Pinpoint the cell where the given text exists, returning its (X, Y) midpoint coordinate. 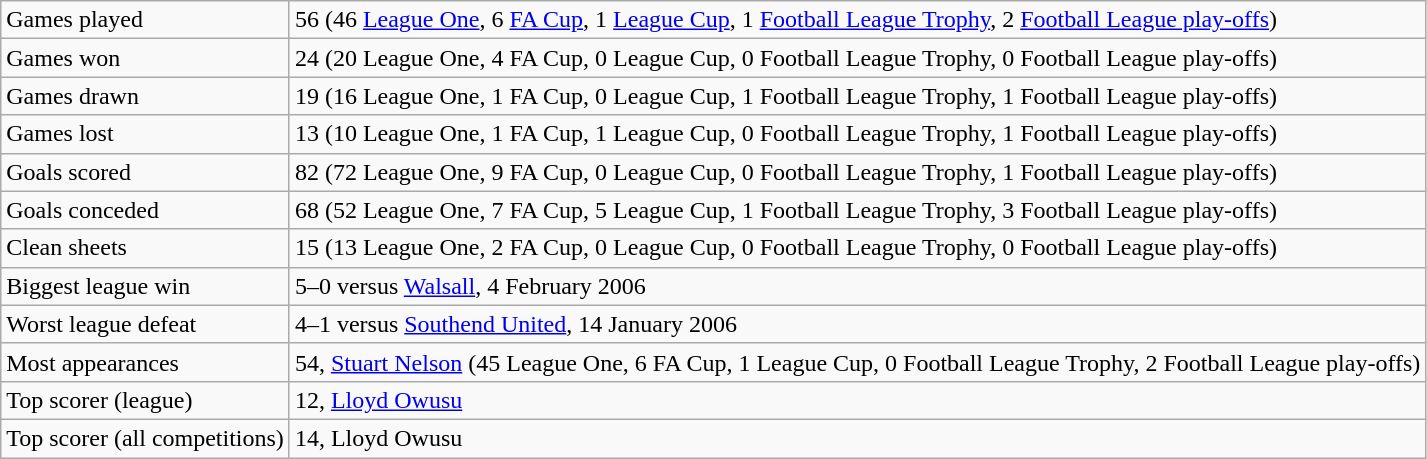
Most appearances (146, 362)
Worst league defeat (146, 324)
24 (20 League One, 4 FA Cup, 0 League Cup, 0 Football League Trophy, 0 Football League play-offs) (857, 58)
Top scorer (league) (146, 400)
Games lost (146, 134)
5–0 versus Walsall, 4 February 2006 (857, 286)
56 (46 League One, 6 FA Cup, 1 League Cup, 1 Football League Trophy, 2 Football League play-offs) (857, 20)
14, Lloyd Owusu (857, 438)
4–1 versus Southend United, 14 January 2006 (857, 324)
54, Stuart Nelson (45 League One, 6 FA Cup, 1 League Cup, 0 Football League Trophy, 2 Football League play-offs) (857, 362)
12, Lloyd Owusu (857, 400)
Clean sheets (146, 248)
Games won (146, 58)
Games played (146, 20)
15 (13 League One, 2 FA Cup, 0 League Cup, 0 Football League Trophy, 0 Football League play-offs) (857, 248)
Top scorer (all competitions) (146, 438)
13 (10 League One, 1 FA Cup, 1 League Cup, 0 Football League Trophy, 1 Football League play-offs) (857, 134)
68 (52 League One, 7 FA Cup, 5 League Cup, 1 Football League Trophy, 3 Football League play-offs) (857, 210)
Goals conceded (146, 210)
Goals scored (146, 172)
Games drawn (146, 96)
82 (72 League One, 9 FA Cup, 0 League Cup, 0 Football League Trophy, 1 Football League play-offs) (857, 172)
Biggest league win (146, 286)
19 (16 League One, 1 FA Cup, 0 League Cup, 1 Football League Trophy, 1 Football League play-offs) (857, 96)
